Extract the (X, Y) coordinate from the center of the cell holding the provided text.  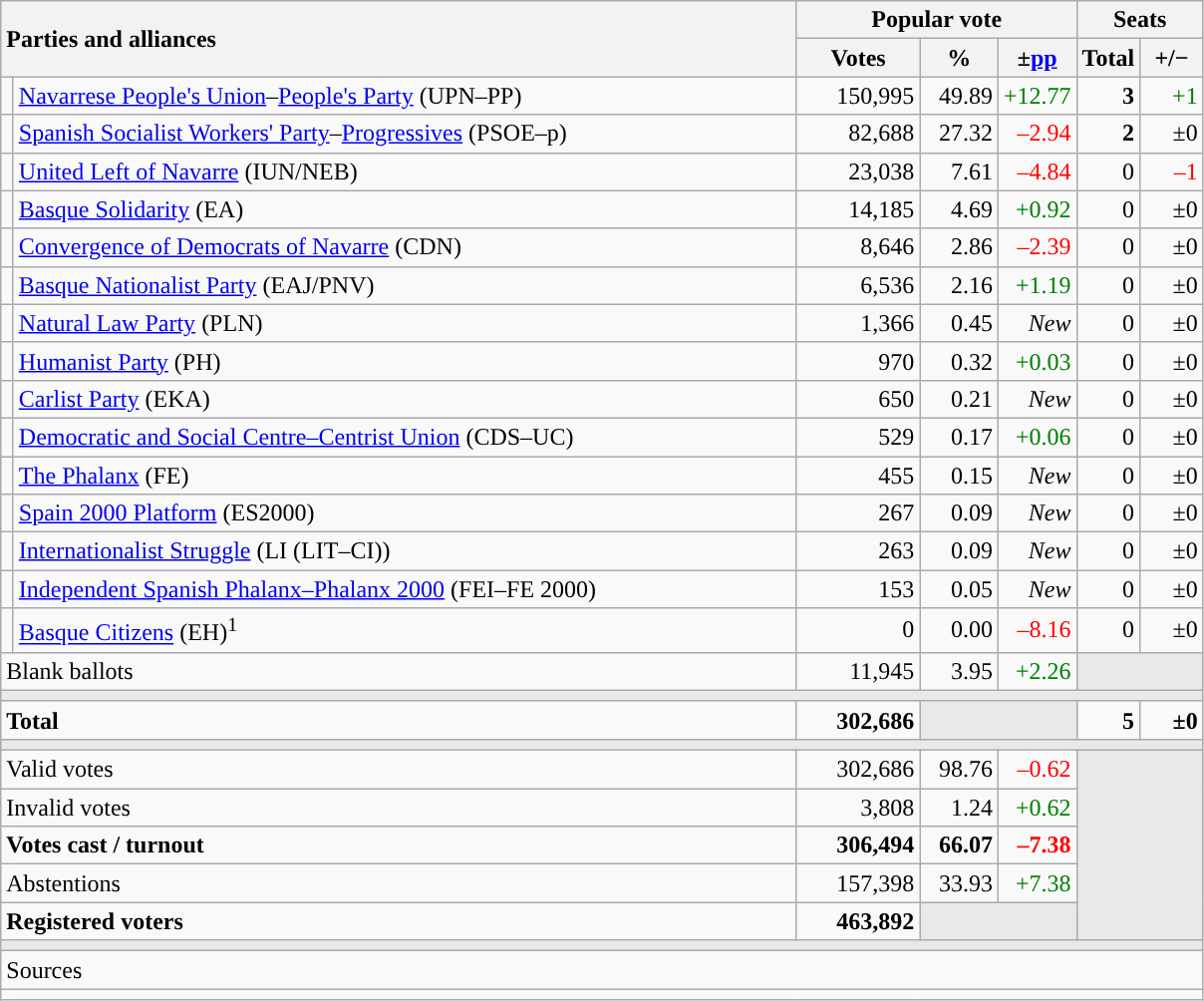
–8.16 (1037, 630)
Navarrese People's Union–People's Party (UPN–PP) (405, 96)
Popular vote (937, 20)
Humanist Party (PH) (405, 361)
27.32 (959, 134)
Spanish Socialist Workers' Party–Progressives (PSOE–p) (405, 134)
3 (1108, 96)
Votes cast / turnout (399, 845)
455 (858, 476)
49.89 (959, 96)
970 (858, 361)
263 (858, 551)
6,536 (858, 285)
0.05 (959, 589)
2.16 (959, 285)
529 (858, 437)
8,646 (858, 247)
0.32 (959, 361)
Abstentions (399, 883)
+1.19 (1037, 285)
157,398 (858, 883)
+2.26 (1037, 671)
Registered voters (399, 921)
2 (1108, 134)
33.93 (959, 883)
Invalid votes (399, 808)
98.76 (959, 770)
–4.84 (1037, 171)
1,366 (858, 323)
Convergence of Democrats of Navarre (CDN) (405, 247)
Basque Solidarity (EA) (405, 209)
+1 (1172, 96)
Valid votes (399, 770)
+7.38 (1037, 883)
4.69 (959, 209)
Spain 2000 Platform (ES2000) (405, 513)
+0.03 (1037, 361)
5 (1108, 720)
Internationalist Struggle (LI (LIT–CI)) (405, 551)
153 (858, 589)
Seats (1140, 20)
3,808 (858, 808)
23,038 (858, 171)
Sources (602, 970)
0.21 (959, 399)
Democratic and Social Centre–Centrist Union (CDS–UC) (405, 437)
±pp (1037, 58)
0.00 (959, 630)
Votes (858, 58)
Carlist Party (EKA) (405, 399)
% (959, 58)
0.15 (959, 476)
3.95 (959, 671)
Basque Citizens (EH)1 (405, 630)
–0.62 (1037, 770)
650 (858, 399)
0.17 (959, 437)
Parties and alliances (399, 39)
0.45 (959, 323)
306,494 (858, 845)
150,995 (858, 96)
+0.62 (1037, 808)
267 (858, 513)
Basque Nationalist Party (EAJ/PNV) (405, 285)
+0.06 (1037, 437)
+12.77 (1037, 96)
1.24 (959, 808)
7.61 (959, 171)
11,945 (858, 671)
Independent Spanish Phalanx–Phalanx 2000 (FEI–FE 2000) (405, 589)
82,688 (858, 134)
14,185 (858, 209)
The Phalanx (FE) (405, 476)
Blank ballots (399, 671)
66.07 (959, 845)
–2.94 (1037, 134)
–7.38 (1037, 845)
+0.92 (1037, 209)
2.86 (959, 247)
–1 (1172, 171)
+/− (1172, 58)
United Left of Navarre (IUN/NEB) (405, 171)
–2.39 (1037, 247)
463,892 (858, 921)
Natural Law Party (PLN) (405, 323)
